Determine the (x, y) coordinate at the center of the cell enclosing the given text.  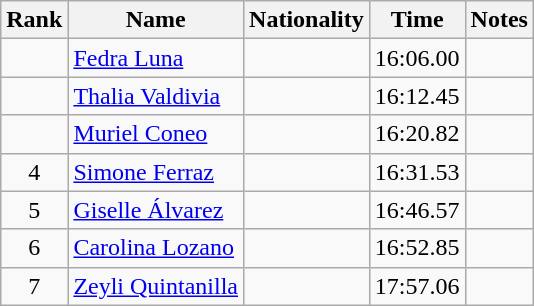
16:20.82 (417, 134)
7 (34, 286)
16:06.00 (417, 58)
Zeyli Quintanilla (156, 286)
Rank (34, 20)
Notes (499, 20)
4 (34, 172)
Name (156, 20)
Fedra Luna (156, 58)
5 (34, 210)
16:46.57 (417, 210)
17:57.06 (417, 286)
Giselle Álvarez (156, 210)
Thalia Valdivia (156, 96)
Simone Ferraz (156, 172)
16:31.53 (417, 172)
6 (34, 248)
16:52.85 (417, 248)
Muriel Coneo (156, 134)
Nationality (307, 20)
Time (417, 20)
16:12.45 (417, 96)
Carolina Lozano (156, 248)
